Find where the given text appears and provide that cell's center as [X, Y] coordinate. 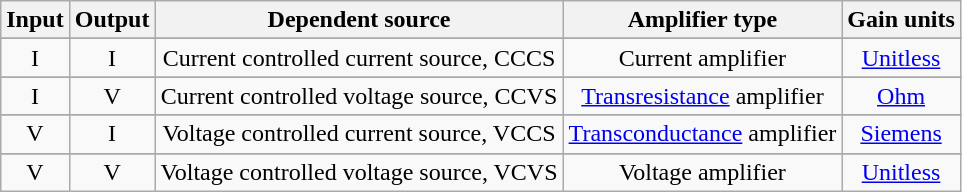
Siemens [901, 134]
Transresistance amplifier [702, 96]
Current amplifier [702, 58]
Voltage amplifier [702, 172]
Voltage controlled current source, VCCS [359, 134]
Gain units [901, 20]
Current controlled current source, CCCS [359, 58]
Current controlled voltage source, CCVS [359, 96]
Dependent source [359, 20]
Ohm [901, 96]
Amplifier type [702, 20]
Voltage controlled voltage source, VCVS [359, 172]
Output [112, 20]
Input [35, 20]
Transconductance amplifier [702, 134]
